Extract the (X, Y) coordinate from the center of the cell holding the provided text.  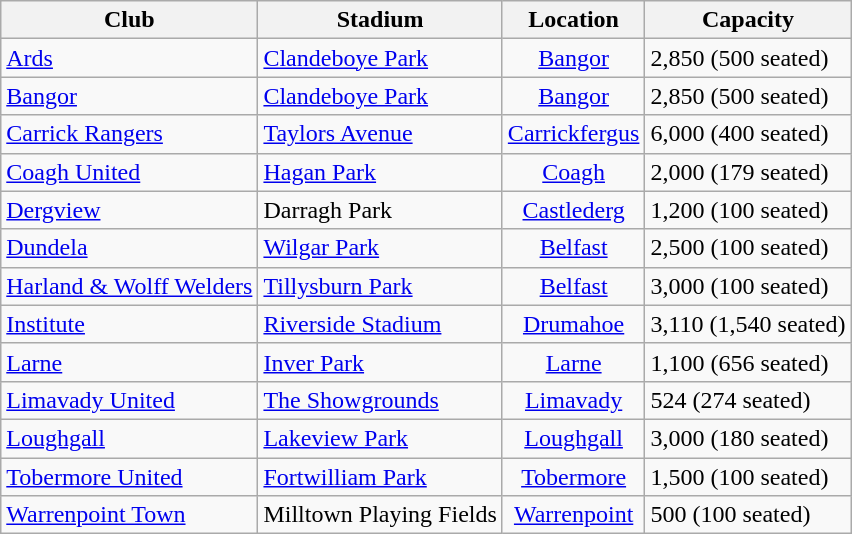
Inver Park (380, 362)
Location (574, 20)
Fortwilliam Park (380, 477)
Warrenpoint Town (130, 515)
Wilgar Park (380, 248)
Castlederg (574, 210)
Dergview (130, 210)
Lakeview Park (380, 438)
3,000 (100 seated) (748, 286)
2,000 (179 seated) (748, 172)
Taylors Avenue (380, 134)
Institute (130, 324)
1,100 (656 seated) (748, 362)
3,110 (1,540 seated) (748, 324)
Stadium (380, 20)
Tobermore United (130, 477)
2,500 (100 seated) (748, 248)
3,000 (180 seated) (748, 438)
Milltown Playing Fields (380, 515)
Tobermore (574, 477)
Limavady (574, 400)
Ards (130, 58)
Carrick Rangers (130, 134)
Limavady United (130, 400)
Dundela (130, 248)
The Showgrounds (380, 400)
Riverside Stadium (380, 324)
Carrickfergus (574, 134)
1,500 (100 seated) (748, 477)
Tillysburn Park (380, 286)
Darragh Park (380, 210)
Coagh (574, 172)
Warrenpoint (574, 515)
Club (130, 20)
Capacity (748, 20)
Hagan Park (380, 172)
1,200 (100 seated) (748, 210)
524 (274 seated) (748, 400)
Drumahoe (574, 324)
Harland & Wolff Welders (130, 286)
500 (100 seated) (748, 515)
6,000 (400 seated) (748, 134)
Coagh United (130, 172)
